Capture the cell that displays the provided text and extract its (X, Y) central coordinate. 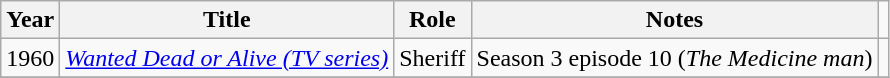
Year (30, 20)
Season 3 episode 10 (The Medicine man) (674, 58)
Notes (674, 20)
Wanted Dead or Alive (TV series) (227, 58)
Title (227, 20)
Role (432, 20)
1960 (30, 58)
Sheriff (432, 58)
